Provide the (x, y) coordinate of the cell's center where the given text is located.  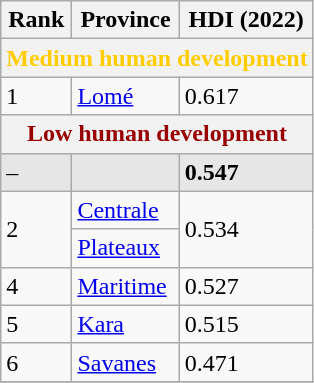
Rank (36, 20)
Low human development (157, 134)
6 (36, 362)
0.617 (246, 96)
5 (36, 324)
Medium human development (157, 58)
Plateaux (126, 248)
0.515 (246, 324)
– (36, 172)
0.527 (246, 286)
Province (126, 20)
Kara (126, 324)
0.534 (246, 229)
Lomé (126, 96)
4 (36, 286)
Maritime (126, 286)
0.471 (246, 362)
1 (36, 96)
2 (36, 229)
HDI (2022) (246, 20)
Savanes (126, 362)
Centrale (126, 210)
0.547 (246, 172)
